Detect which cell encompasses the target text, then output its [x, y] center coordinate. 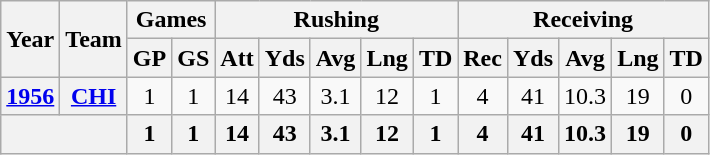
Rec [483, 58]
Year [30, 39]
GP [149, 58]
CHI [94, 96]
1956 [30, 96]
GS [194, 58]
Team [94, 39]
Rushing [336, 20]
Att [237, 58]
Receiving [584, 20]
Games [170, 20]
